Capture the cell that displays the provided text and extract its (X, Y) central coordinate. 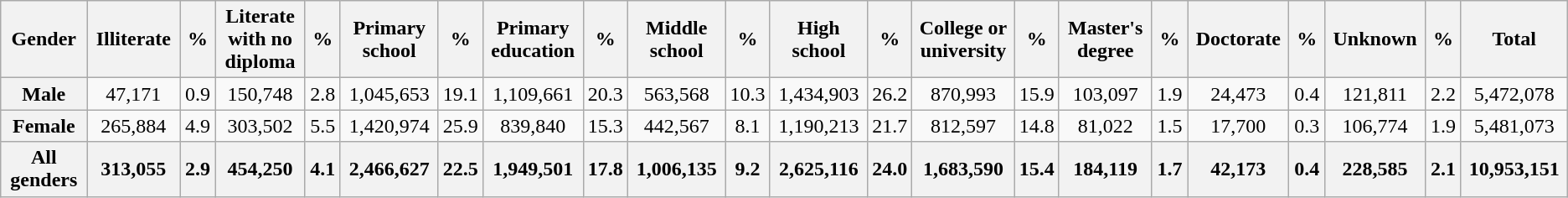
Master's degree (1106, 39)
10.3 (747, 94)
1,683,590 (963, 169)
Primary school (389, 39)
1,949,501 (533, 169)
Female (44, 126)
103,097 (1106, 94)
Illiterate (134, 39)
Doctorate (1238, 39)
15.9 (1037, 94)
19.1 (461, 94)
442,567 (677, 126)
228,585 (1375, 169)
24,473 (1238, 94)
1.5 (1169, 126)
Unknown (1375, 39)
47,171 (134, 94)
839,840 (533, 126)
17,700 (1238, 126)
2,625,116 (819, 169)
2.9 (198, 169)
870,993 (963, 94)
10,953,151 (1514, 169)
1,190,213 (819, 126)
26.2 (890, 94)
454,250 (260, 169)
81,022 (1106, 126)
1,109,661 (533, 94)
25.9 (461, 126)
303,502 (260, 126)
22.5 (461, 169)
313,055 (134, 169)
Gender (44, 39)
5,472,078 (1514, 94)
106,774 (1375, 126)
Primary education (533, 39)
812,597 (963, 126)
9.2 (747, 169)
1,045,653 (389, 94)
121,811 (1375, 94)
Literate with no diploma (260, 39)
17.8 (605, 169)
2.2 (1444, 94)
0.3 (1307, 126)
Total (1514, 39)
4.9 (198, 126)
14.8 (1037, 126)
24.0 (890, 169)
265,884 (134, 126)
42,173 (1238, 169)
150,748 (260, 94)
2,466,627 (389, 169)
15.4 (1037, 169)
15.3 (605, 126)
Male (44, 94)
8.1 (747, 126)
5,481,073 (1514, 126)
1.7 (1169, 169)
College or university (963, 39)
1,434,903 (819, 94)
2.8 (323, 94)
184,119 (1106, 169)
5.5 (323, 126)
563,568 (677, 94)
2.1 (1444, 169)
1,006,135 (677, 169)
Middle school (677, 39)
All genders (44, 169)
21.7 (890, 126)
1,420,974 (389, 126)
0.9 (198, 94)
4.1 (323, 169)
High school (819, 39)
20.3 (605, 94)
